Scan for the cell matching the given text and deliver its (X, Y) coordinate at center. 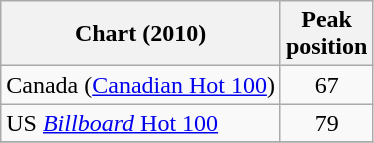
Chart (2010) (141, 34)
Canada (Canadian Hot 100) (141, 85)
67 (326, 85)
79 (326, 123)
Peakposition (326, 34)
US Billboard Hot 100 (141, 123)
